Extract the [x, y] coordinate from the center of the cell holding the provided text.  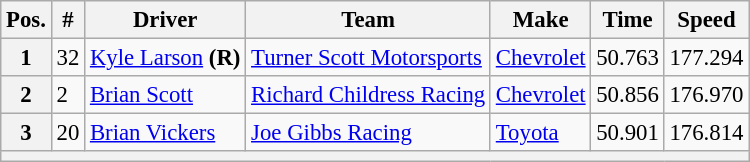
Brian Scott [166, 95]
32 [68, 58]
50.856 [628, 95]
1 [26, 58]
Make [540, 20]
50.763 [628, 58]
Turner Scott Motorsports [368, 58]
177.294 [706, 58]
Joe Gibbs Racing [368, 133]
# [68, 20]
Driver [166, 20]
Team [368, 20]
Richard Childress Racing [368, 95]
Kyle Larson (R) [166, 58]
3 [26, 133]
Brian Vickers [166, 133]
Pos. [26, 20]
Toyota [540, 133]
20 [68, 133]
Time [628, 20]
176.814 [706, 133]
50.901 [628, 133]
Speed [706, 20]
176.970 [706, 95]
